Output the [x, y] coordinate of the center of the cell containing the given text.  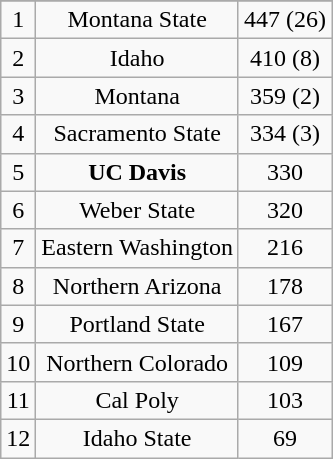
6 [18, 210]
Idaho [138, 58]
10 [18, 362]
447 (26) [284, 20]
4 [18, 134]
11 [18, 400]
103 [284, 400]
UC Davis [138, 172]
7 [18, 248]
Northern Arizona [138, 286]
Northern Colorado [138, 362]
410 (8) [284, 58]
69 [284, 438]
Eastern Washington [138, 248]
320 [284, 210]
178 [284, 286]
5 [18, 172]
330 [284, 172]
12 [18, 438]
1 [18, 20]
2 [18, 58]
9 [18, 324]
109 [284, 362]
Weber State [138, 210]
Portland State [138, 324]
Montana [138, 96]
Idaho State [138, 438]
Sacramento State [138, 134]
Cal Poly [138, 400]
334 (3) [284, 134]
167 [284, 324]
Montana State [138, 20]
8 [18, 286]
359 (2) [284, 96]
216 [284, 248]
3 [18, 96]
